Scan for the cell matching the given text and deliver its [X, Y] coordinate at center. 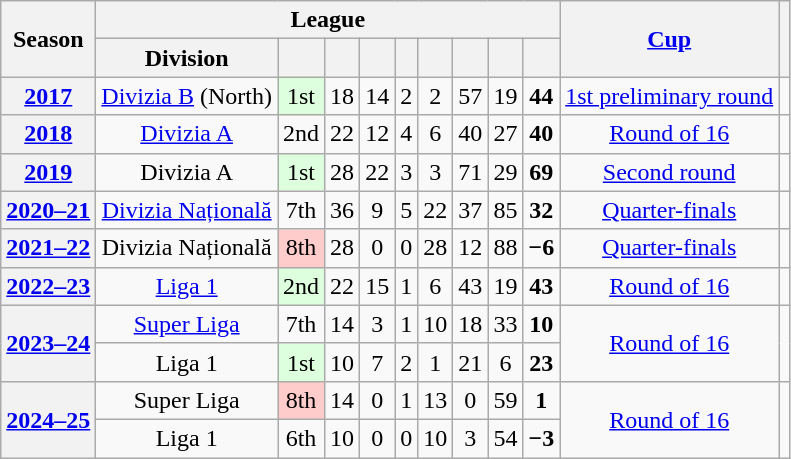
33 [506, 324]
37 [470, 210]
44 [542, 96]
9 [378, 210]
29 [506, 172]
32 [542, 210]
71 [470, 172]
Cup [670, 39]
2019 [48, 172]
57 [470, 96]
54 [506, 438]
69 [542, 172]
4 [406, 134]
15 [378, 286]
88 [506, 248]
−6 [542, 248]
27 [506, 134]
59 [506, 400]
2022–23 [48, 286]
League [328, 20]
7 [378, 362]
Second round [670, 172]
2017 [48, 96]
5 [406, 210]
2023–24 [48, 343]
2024–25 [48, 419]
21 [470, 362]
85 [506, 210]
36 [342, 210]
13 [436, 400]
Divizia B (North) [187, 96]
23 [542, 362]
6th [302, 438]
2020–21 [48, 210]
2021–22 [48, 248]
2018 [48, 134]
Season [48, 39]
1st preliminary round [670, 96]
−3 [542, 438]
Division [187, 58]
